Return the (X, Y) coordinate for the center point of the cell that contains the specified text.  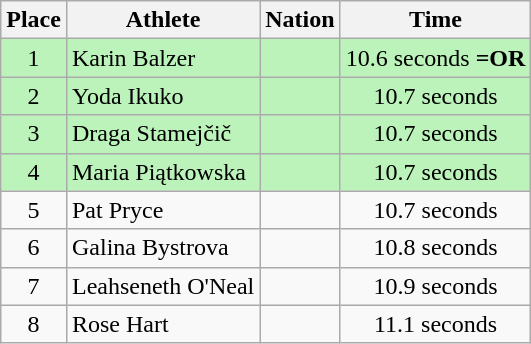
Time (436, 20)
6 (34, 248)
Leahseneth O'Neal (162, 286)
Karin Balzer (162, 58)
Draga Stamejčič (162, 134)
Athlete (162, 20)
Nation (300, 20)
Rose Hart (162, 324)
5 (34, 210)
4 (34, 172)
Pat Pryce (162, 210)
10.8 seconds (436, 248)
2 (34, 96)
10.9 seconds (436, 286)
7 (34, 286)
10.6 seconds =OR (436, 58)
Maria Piątkowska (162, 172)
Place (34, 20)
1 (34, 58)
Galina Bystrova (162, 248)
11.1 seconds (436, 324)
Yoda Ikuko (162, 96)
8 (34, 324)
3 (34, 134)
